Identify which cell holds the provided text, then report its (X, Y) central coordinate. 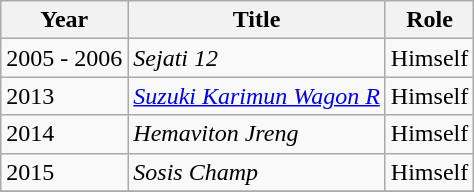
2013 (64, 96)
Hemaviton Jreng (257, 134)
Suzuki Karimun Wagon R (257, 96)
Role (429, 20)
2005 - 2006 (64, 58)
2014 (64, 134)
Year (64, 20)
Title (257, 20)
Sosis Champ (257, 172)
2015 (64, 172)
Sejati 12 (257, 58)
